Scan for the cell matching the given text and deliver its [X, Y] coordinate at center. 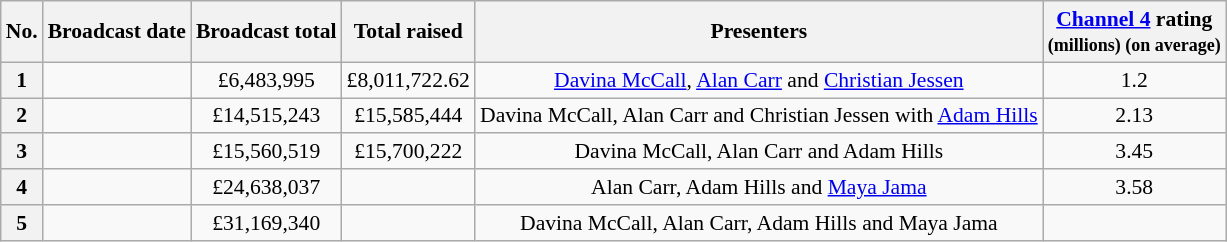
4 [22, 187]
1.2 [1134, 80]
5 [22, 223]
Broadcast date [117, 32]
3.58 [1134, 187]
3.45 [1134, 152]
2 [22, 116]
£14,515,243 [266, 116]
Presenters [759, 32]
£31,169,340 [266, 223]
Broadcast total [266, 32]
No. [22, 32]
Davina McCall, Alan Carr, Adam Hills and Maya Jama [759, 223]
1 [22, 80]
£24,638,037 [266, 187]
Davina McCall, Alan Carr and Christian Jessen [759, 80]
2.13 [1134, 116]
£6,483,995 [266, 80]
3 [22, 152]
£15,560,519 [266, 152]
Davina McCall, Alan Carr and Christian Jessen with Adam Hills [759, 116]
£15,700,222 [408, 152]
Alan Carr, Adam Hills and Maya Jama [759, 187]
£15,585,444 [408, 116]
Total raised [408, 32]
£8,011,722.62 [408, 80]
Davina McCall, Alan Carr and Adam Hills [759, 152]
Channel 4 rating(millions) (on average) [1134, 32]
